Return [x, y] of the center of cell containing provided text 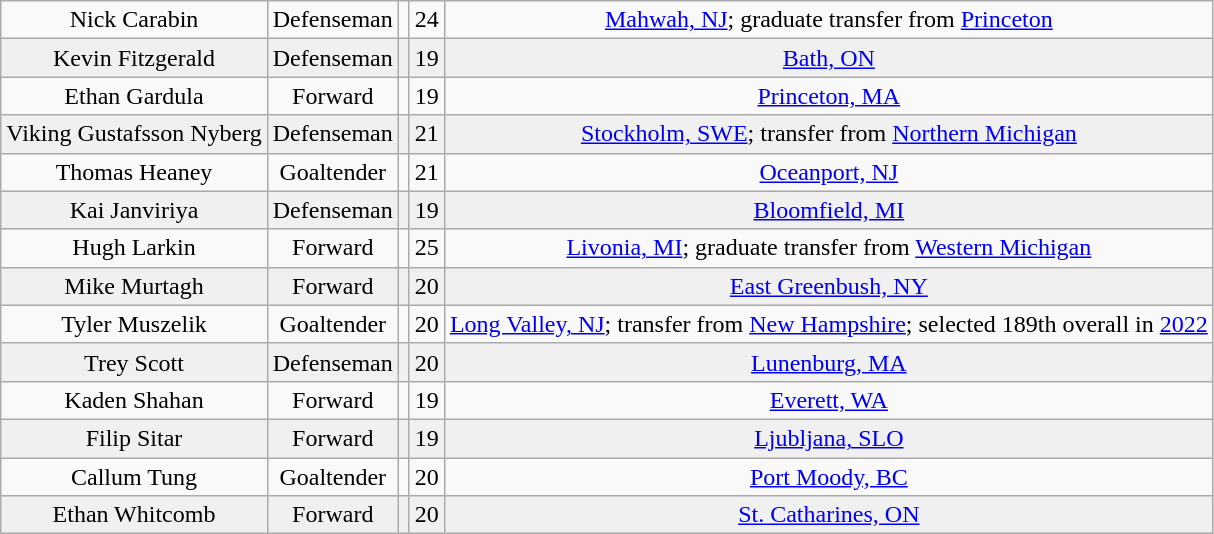
Everett, WA [828, 400]
Ethan Whitcomb [134, 515]
25 [426, 248]
Long Valley, NJ; transfer from New Hampshire; selected 189th overall in 2022 [828, 324]
Filip Sitar [134, 438]
Thomas Heaney [134, 172]
Trey Scott [134, 362]
Bloomfield, MI [828, 210]
Stockholm, SWE; transfer from Northern Michigan [828, 134]
Mahwah, NJ; graduate transfer from Princeton [828, 20]
Port Moody, BC [828, 477]
24 [426, 20]
Livonia, MI; graduate transfer from Western Michigan [828, 248]
Kai Janviriya [134, 210]
Oceanport, NJ [828, 172]
Tyler Muszelik [134, 324]
East Greenbush, NY [828, 286]
Callum Tung [134, 477]
Ethan Gardula [134, 96]
Hugh Larkin [134, 248]
Ljubljana, SLO [828, 438]
Kevin Fitzgerald [134, 58]
Mike Murtagh [134, 286]
Lunenburg, MA [828, 362]
Viking Gustafsson Nyberg [134, 134]
St. Catharines, ON [828, 515]
Princeton, MA [828, 96]
Nick Carabin [134, 20]
Kaden Shahan [134, 400]
Bath, ON [828, 58]
